Return (x, y) of the center of cell containing provided text 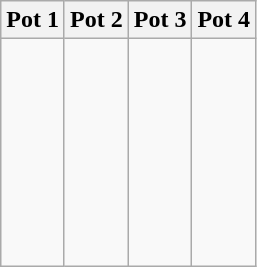
Pot 1 (33, 20)
Pot 2 (96, 20)
Pot 4 (224, 20)
Pot 3 (160, 20)
